Locate the cell with the specified text and output its [x, y] center coordinate. 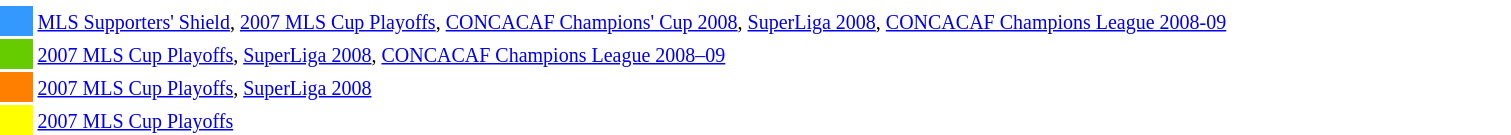
2007 MLS Cup Playoffs, SuperLiga 2008, CONCACAF Champions League 2008–09 [774, 54]
2007 MLS Cup Playoffs [774, 120]
2007 MLS Cup Playoffs, SuperLiga 2008 [774, 87]
MLS Supporters' Shield, 2007 MLS Cup Playoffs, CONCACAF Champions' Cup 2008, SuperLiga 2008, CONCACAF Champions League 2008-09 [774, 21]
